Find where the given text appears and provide that cell's center as (x, y) coordinate. 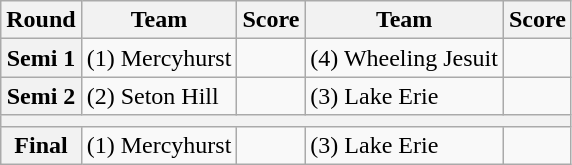
(2) Seton Hill (159, 96)
Final (41, 145)
(4) Wheeling Jesuit (404, 58)
Semi 1 (41, 58)
Semi 2 (41, 96)
Round (41, 20)
